From the cell containing the given text, extract its center point as (x, y) coordinate. 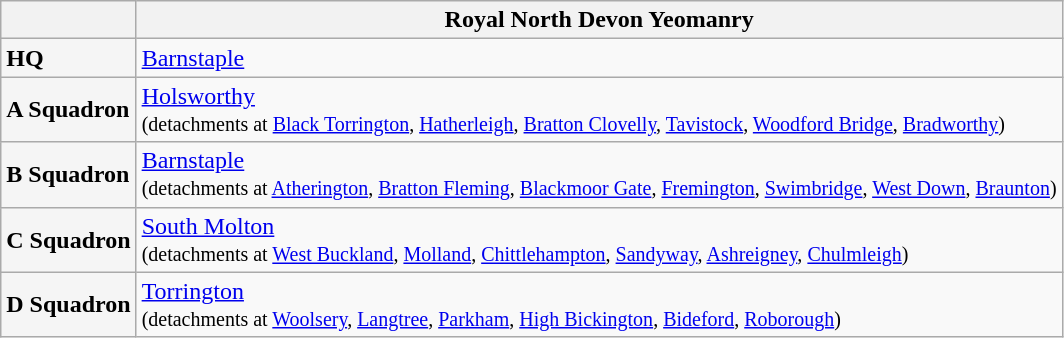
Royal North Devon Yeomanry (599, 20)
A Squadron (68, 110)
B Squadron (68, 174)
Holsworthy (detachments at Black Torrington, Hatherleigh, Bratton Clovelly, Tavistock, Woodford Bridge, Bradworthy) (599, 110)
C Squadron (68, 240)
Barnstaple (599, 58)
D Squadron (68, 304)
South Molton (detachments at West Buckland, Molland, Chittlehampton, Sandyway, Ashreigney, Chulmleigh) (599, 240)
Barnstaple (detachments at Atherington, Bratton Fleming, Blackmoor Gate, Fremington, Swimbridge, West Down, Braunton) (599, 174)
HQ (68, 58)
Torrington (detachments at Woolsery, Langtree, Parkham, High Bickington, Bideford, Roborough) (599, 304)
